Find where the given text appears and provide that cell's center as (x, y) coordinate. 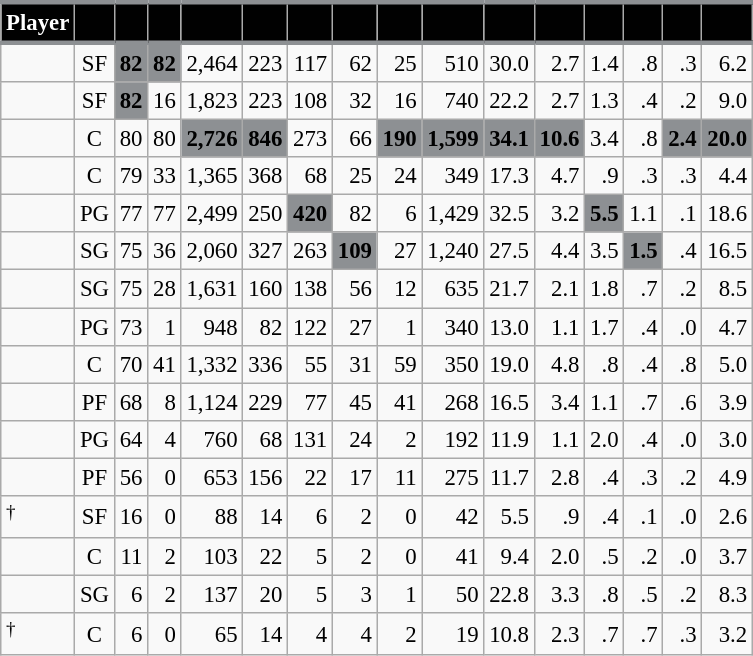
138 (310, 289)
109 (354, 251)
32 (354, 101)
340 (453, 327)
108 (310, 101)
1.7 (604, 327)
2.1 (559, 289)
1.8 (604, 289)
8.5 (727, 289)
62 (354, 62)
2,726 (212, 139)
103 (212, 557)
42 (453, 517)
19.0 (509, 364)
229 (266, 402)
50 (453, 594)
4.9 (727, 477)
3.5 (604, 251)
55 (310, 364)
70 (130, 364)
1,599 (453, 139)
1,365 (212, 176)
760 (212, 439)
192 (453, 439)
3.3 (559, 594)
66 (354, 139)
13.0 (509, 327)
273 (310, 139)
3.7 (727, 557)
20 (266, 594)
350 (453, 364)
10.6 (559, 139)
11.9 (509, 439)
653 (212, 477)
156 (266, 477)
1,823 (212, 101)
122 (310, 327)
160 (266, 289)
79 (130, 176)
33 (164, 176)
131 (310, 439)
2.6 (727, 517)
635 (453, 289)
45 (354, 402)
30.0 (509, 62)
88 (212, 517)
Player (38, 22)
1,240 (453, 251)
1,124 (212, 402)
2,464 (212, 62)
740 (453, 101)
73 (130, 327)
59 (400, 364)
10.8 (509, 634)
21.7 (509, 289)
2.4 (682, 139)
9.0 (727, 101)
12 (400, 289)
1,332 (212, 364)
32.5 (509, 214)
31 (354, 364)
17.3 (509, 176)
263 (310, 251)
275 (453, 477)
3.0 (727, 439)
20.0 (727, 139)
1,429 (453, 214)
34.1 (509, 139)
1.5 (644, 251)
3.9 (727, 402)
510 (453, 62)
420 (310, 214)
22.8 (509, 594)
19 (453, 634)
5.0 (727, 364)
28 (164, 289)
2.3 (559, 634)
64 (130, 439)
117 (310, 62)
4.8 (559, 364)
250 (266, 214)
22.2 (509, 101)
336 (266, 364)
1.4 (604, 62)
17 (354, 477)
846 (266, 139)
8 (164, 402)
2,499 (212, 214)
65 (212, 634)
368 (266, 176)
.6 (682, 402)
11.7 (509, 477)
190 (400, 139)
349 (453, 176)
18.6 (727, 214)
948 (212, 327)
36 (164, 251)
327 (266, 251)
2,060 (212, 251)
8.3 (727, 594)
1.3 (604, 101)
27.5 (509, 251)
2.8 (559, 477)
1,631 (212, 289)
3 (354, 594)
9.4 (509, 557)
6.2 (727, 62)
268 (453, 402)
137 (212, 594)
